Locate the cell with the specified text and output its (X, Y) center coordinate. 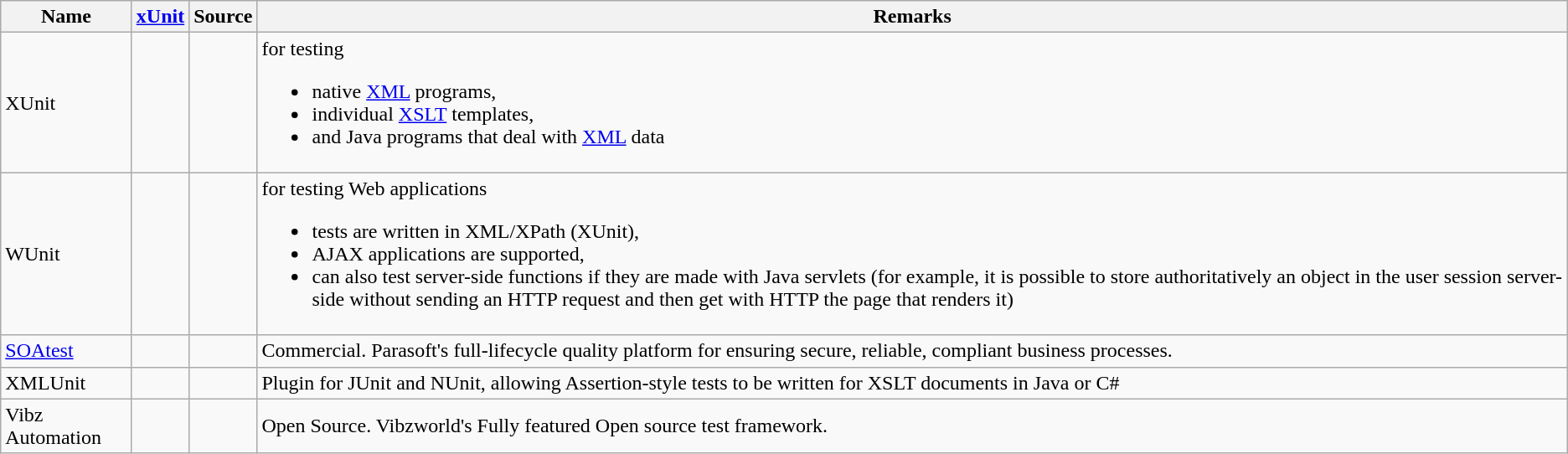
XUnit (67, 102)
Vibz Automation (67, 426)
xUnit (160, 17)
Commercial. Parasoft's full-lifecycle quality platform for ensuring secure, reliable, compliant business processes. (912, 351)
Remarks (912, 17)
XMLUnit (67, 383)
SOAtest (67, 351)
Plugin for JUnit and NUnit, allowing Assertion-style tests to be written for XSLT documents in Java or C# (912, 383)
Name (67, 17)
for testingnative XML programs,individual XSLT templates,and Java programs that deal with XML data (912, 102)
Open Source. Vibzworld's Fully featured Open source test framework. (912, 426)
Source (223, 17)
WUnit (67, 254)
